Return the [x, y] coordinate for the center point of the cell that contains the specified text.  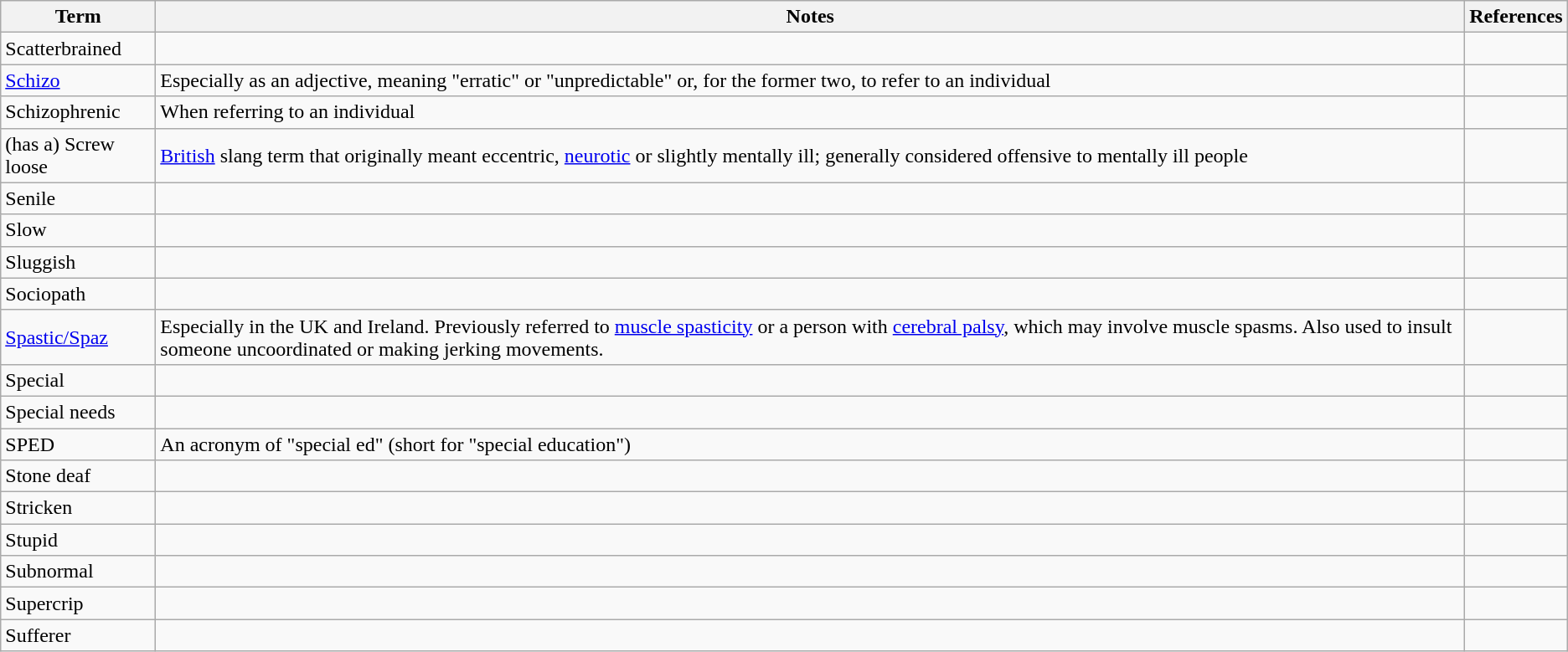
British slang term that originally meant eccentric, neurotic or slightly mentally ill; generally considered offensive to mentally ill people [811, 156]
Especially as an adjective, meaning "erratic" or "unpredictable" or, for the former two, to refer to an individual [811, 80]
Spastic/Spaz [79, 336]
(has a) Screw loose [79, 156]
Stone deaf [79, 476]
An acronym of "special ed" (short for "special education") [811, 444]
Stricken [79, 508]
Scatterbrained [79, 49]
Special needs [79, 412]
Sufferer [79, 635]
Term [79, 17]
References [1516, 17]
Supercrip [79, 603]
Sociopath [79, 294]
When referring to an individual [811, 112]
Notes [811, 17]
Slow [79, 230]
Special [79, 380]
Stupid [79, 540]
Senile [79, 198]
Schizo [79, 80]
SPED [79, 444]
Sluggish [79, 262]
Schizophrenic [79, 112]
Subnormal [79, 572]
